Output the [x, y] coordinate of the center of the cell containing the given text.  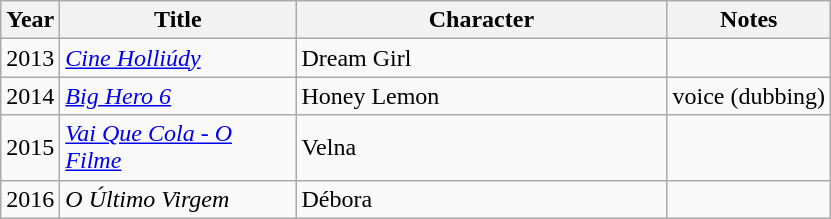
O Último Virgem [178, 199]
Honey Lemon [482, 96]
Title [178, 20]
Velna [482, 148]
Dream Girl [482, 58]
voice (dubbing) [749, 96]
Vai Que Cola - O Filme [178, 148]
2016 [30, 199]
Notes [749, 20]
Year [30, 20]
2014 [30, 96]
Débora [482, 199]
Cine Holliúdy [178, 58]
Big Hero 6 [178, 96]
Character [482, 20]
2013 [30, 58]
2015 [30, 148]
